Detect which cell encompasses the target text, then output its (x, y) center coordinate. 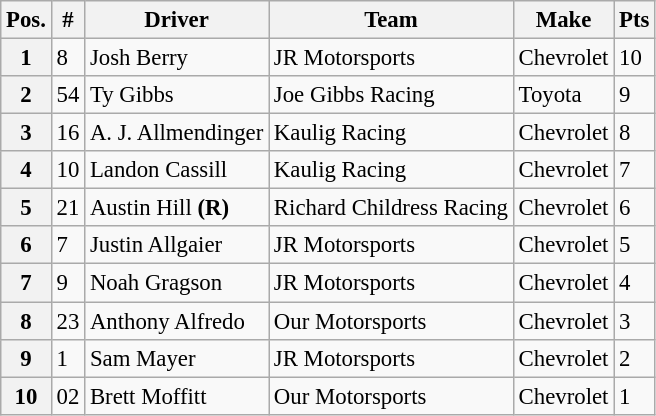
54 (68, 95)
Make (563, 20)
Team (392, 20)
Anthony Alfredo (177, 321)
02 (68, 396)
Joe Gibbs Racing (392, 95)
23 (68, 321)
Landon Cassill (177, 170)
Ty Gibbs (177, 95)
Driver (177, 20)
Sam Mayer (177, 358)
Noah Gragson (177, 283)
A. J. Allmendinger (177, 133)
21 (68, 208)
Pts (634, 20)
Josh Berry (177, 58)
Justin Allgaier (177, 245)
Toyota (563, 95)
Austin Hill (R) (177, 208)
Richard Childress Racing (392, 208)
Pos. (26, 20)
16 (68, 133)
# (68, 20)
Brett Moffitt (177, 396)
